Identify which cell holds the provided text, then report its (X, Y) central coordinate. 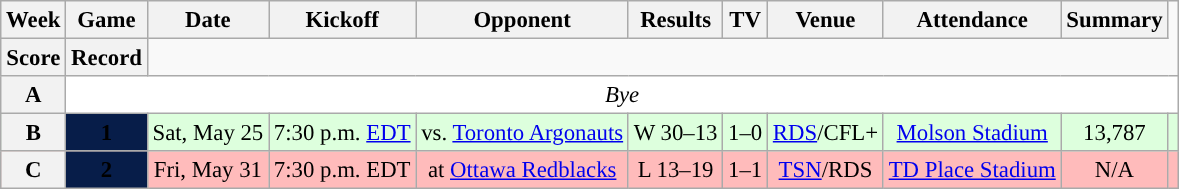
C (34, 170)
at Ottawa Redblacks (522, 170)
L 13–19 (675, 170)
1 (106, 133)
N/A (1114, 170)
W 30–13 (675, 133)
13,787 (1114, 133)
TV (746, 20)
Molson Stadium (972, 133)
Game (106, 20)
vs. Toronto Argonauts (522, 133)
A (34, 95)
1–0 (746, 133)
TD Place Stadium (972, 170)
1–1 (746, 170)
2 (106, 170)
Bye (622, 95)
Score (34, 58)
Kickoff (342, 20)
RDS/CFL+ (826, 133)
Venue (826, 20)
TSN/RDS (826, 170)
Attendance (972, 20)
Opponent (522, 20)
Results (675, 20)
B (34, 133)
Date (208, 20)
Week (34, 20)
Fri, May 31 (208, 170)
Record (106, 58)
Sat, May 25 (208, 133)
Summary (1114, 20)
